Capture the cell that displays the provided text and extract its (X, Y) central coordinate. 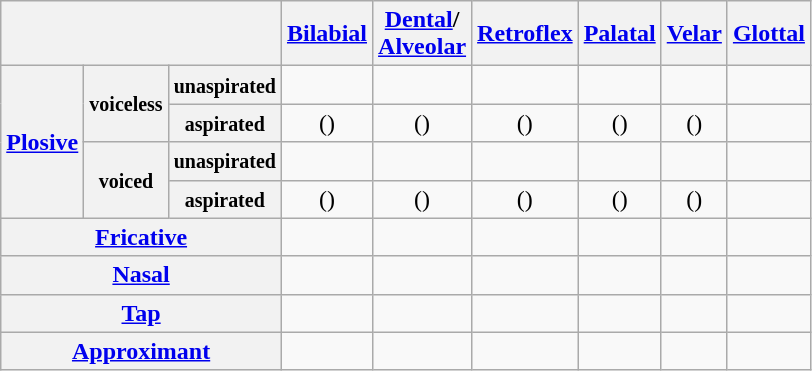
Palatal (620, 34)
Velar (694, 34)
Dental/Alveolar (422, 34)
Fricative (142, 237)
Tap (142, 313)
Bilabial (326, 34)
Glottal (768, 34)
voiceless (126, 104)
voiced (126, 180)
Nasal (142, 275)
Retroflex (526, 34)
Approximant (142, 351)
Plosive (42, 142)
